Pinpoint the cell where the given text exists, returning its (x, y) midpoint coordinate. 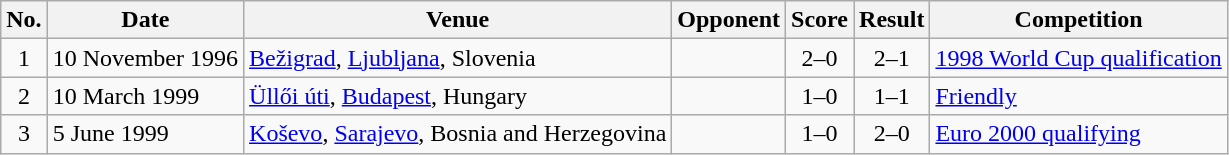
1–1 (892, 96)
Venue (458, 20)
3 (24, 134)
Score (820, 20)
No. (24, 20)
2–1 (892, 58)
Üllői úti, Budapest, Hungary (458, 96)
10 March 1999 (145, 96)
Friendly (1078, 96)
Result (892, 20)
2 (24, 96)
1998 World Cup qualification (1078, 58)
5 June 1999 (145, 134)
Date (145, 20)
Koševo, Sarajevo, Bosnia and Herzegovina (458, 134)
10 November 1996 (145, 58)
Bežigrad, Ljubljana, Slovenia (458, 58)
Euro 2000 qualifying (1078, 134)
Opponent (729, 20)
1 (24, 58)
Competition (1078, 20)
